Search for the cell housing the specified text and yield its [x, y] center coordinate. 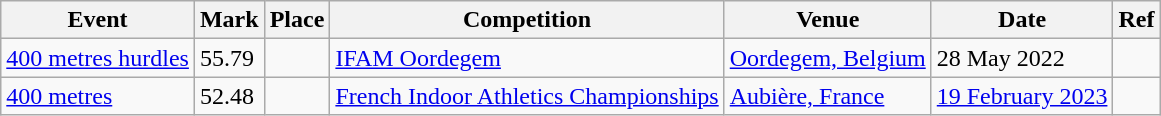
Oordegem, Belgium [828, 58]
Date [1022, 20]
Mark [229, 20]
400 metres [98, 96]
55.79 [229, 58]
19 February 2023 [1022, 96]
52.48 [229, 96]
Aubière, France [828, 96]
IFAM Oordegem [527, 58]
28 May 2022 [1022, 58]
400 metres hurdles [98, 58]
Competition [527, 20]
Ref [1136, 20]
Place [297, 20]
Event [98, 20]
French Indoor Athletics Championships [527, 96]
Venue [828, 20]
